Scan for the cell matching the given text and deliver its (x, y) coordinate at center. 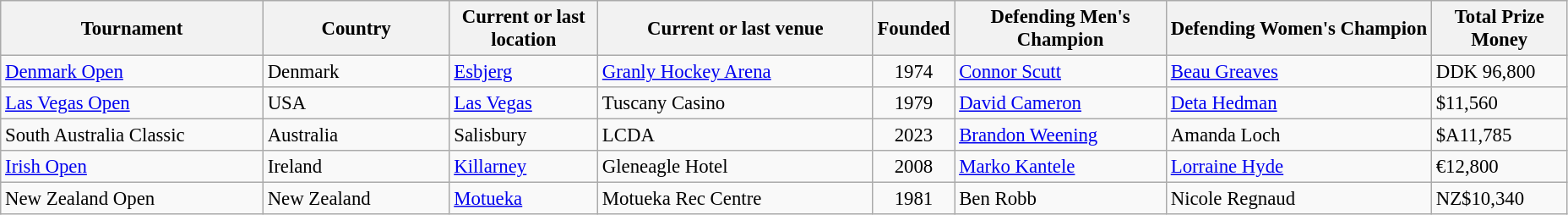
$11,560 (1499, 103)
€12,800 (1499, 167)
David Cameron (1061, 103)
Killarney (524, 167)
LCDA (736, 135)
Gleneagle Hotel (736, 167)
Amanda Loch (1298, 135)
Defending Women's Champion (1298, 29)
Irish Open (132, 167)
DDK 96,800 (1499, 72)
Salisbury (524, 135)
Connor Scutt (1061, 72)
Denmark (357, 72)
Ireland (357, 167)
Granly Hockey Arena (736, 72)
1974 (914, 72)
1979 (914, 103)
Ben Robb (1061, 199)
Defending Men's Champion (1061, 29)
Las Vegas Open (132, 103)
New Zealand (357, 199)
NZ$10,340 (1499, 199)
1981 (914, 199)
Nicole Regnaud (1298, 199)
New Zealand Open (132, 199)
2023 (914, 135)
Tournament (132, 29)
Motueka (524, 199)
Las Vegas (524, 103)
Deta Hedman (1298, 103)
Brandon Weening (1061, 135)
Denmark Open (132, 72)
$A11,785 (1499, 135)
Total Prize Money (1499, 29)
USA (357, 103)
2008 (914, 167)
Founded (914, 29)
Motueka Rec Centre (736, 199)
Tuscany Casino (736, 103)
Country (357, 29)
Beau Greaves (1298, 72)
South Australia Classic (132, 135)
Marko Kantele (1061, 167)
Esbjerg (524, 72)
Current or last venue (736, 29)
Australia (357, 135)
Current or last location (524, 29)
Lorraine Hyde (1298, 167)
